Identify which cell holds the provided text, then report its [x, y] central coordinate. 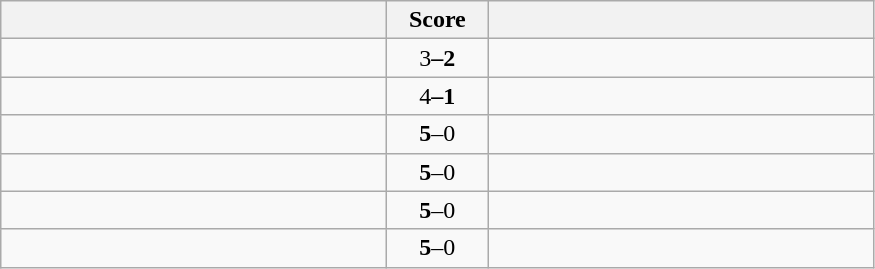
3–2 [438, 58]
Score [438, 20]
4–1 [438, 96]
